Return [x, y] of the center of cell containing provided text 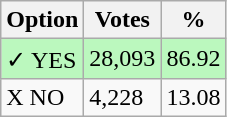
Votes [122, 20]
Option [42, 20]
28,093 [122, 59]
4,228 [122, 97]
✓ YES [42, 59]
% [194, 20]
13.08 [194, 97]
86.92 [194, 59]
X NO [42, 97]
